Detect which cell encompasses the target text, then output its (X, Y) center coordinate. 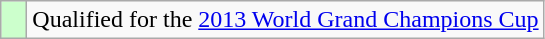
Qualified for the 2013 World Grand Champions Cup (286, 20)
